Detect which cell encompasses the target text, then output its (X, Y) center coordinate. 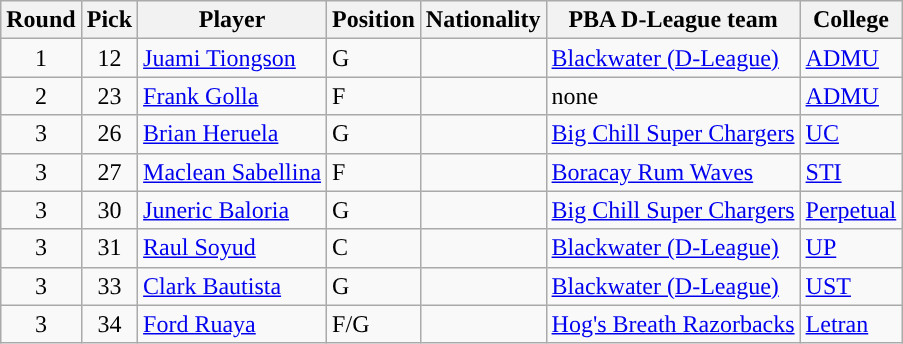
31 (109, 248)
STI (851, 172)
26 (109, 134)
27 (109, 172)
Position (374, 20)
Juami Tiongson (232, 58)
Frank Golla (232, 96)
Hog's Breath Razorbacks (673, 324)
12 (109, 58)
Player (232, 20)
Letran (851, 324)
PBA D-League team (673, 20)
33 (109, 286)
Boracay Rum Waves (673, 172)
Maclean Sabellina (232, 172)
UST (851, 286)
1 (41, 58)
Pick (109, 20)
C (374, 248)
F/G (374, 324)
34 (109, 324)
2 (41, 96)
Raul Soyud (232, 248)
College (851, 20)
UC (851, 134)
UP (851, 248)
Brian Heruela (232, 134)
Clark Bautista (232, 286)
Nationality (483, 20)
none (673, 96)
23 (109, 96)
30 (109, 210)
Juneric Baloria (232, 210)
Perpetual (851, 210)
Ford Ruaya (232, 324)
Round (41, 20)
